Detect which cell encompasses the target text, then output its [x, y] center coordinate. 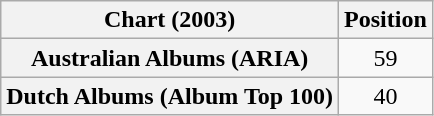
Position [386, 20]
40 [386, 96]
Chart (2003) [170, 20]
Dutch Albums (Album Top 100) [170, 96]
Australian Albums (ARIA) [170, 58]
59 [386, 58]
